Capture the cell that displays the provided text and extract its [x, y] central coordinate. 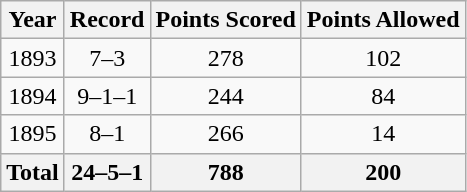
Points Scored [226, 20]
102 [383, 58]
1894 [33, 96]
278 [226, 58]
8–1 [107, 134]
24–5–1 [107, 172]
Record [107, 20]
84 [383, 96]
Points Allowed [383, 20]
244 [226, 96]
1893 [33, 58]
Year [33, 20]
9–1–1 [107, 96]
788 [226, 172]
200 [383, 172]
7–3 [107, 58]
266 [226, 134]
Total [33, 172]
14 [383, 134]
1895 [33, 134]
